Search for the cell housing the specified text and yield its (X, Y) center coordinate. 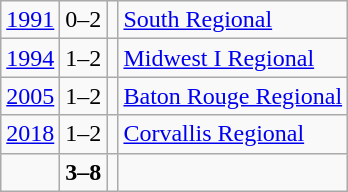
South Regional (233, 20)
Corvallis Regional (233, 134)
2005 (30, 96)
2018 (30, 134)
Midwest I Regional (233, 58)
Baton Rouge Regional (233, 96)
3–8 (84, 172)
1991 (30, 20)
0–2 (84, 20)
1994 (30, 58)
